Provide the (x, y) coordinate of the cell's center where the given text is located.  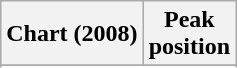
Chart (2008) (72, 34)
Peakposition (189, 34)
